Pinpoint the cell where the given text exists, returning its (X, Y) midpoint coordinate. 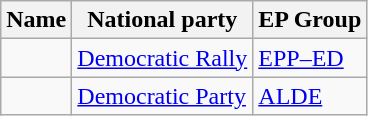
EP Group (310, 20)
Democratic Rally (162, 58)
Name (36, 20)
Democratic Party (162, 96)
EPP–ED (310, 58)
National party (162, 20)
ALDE (310, 96)
